Return the [x, y] coordinate for the center point of the cell that contains the specified text.  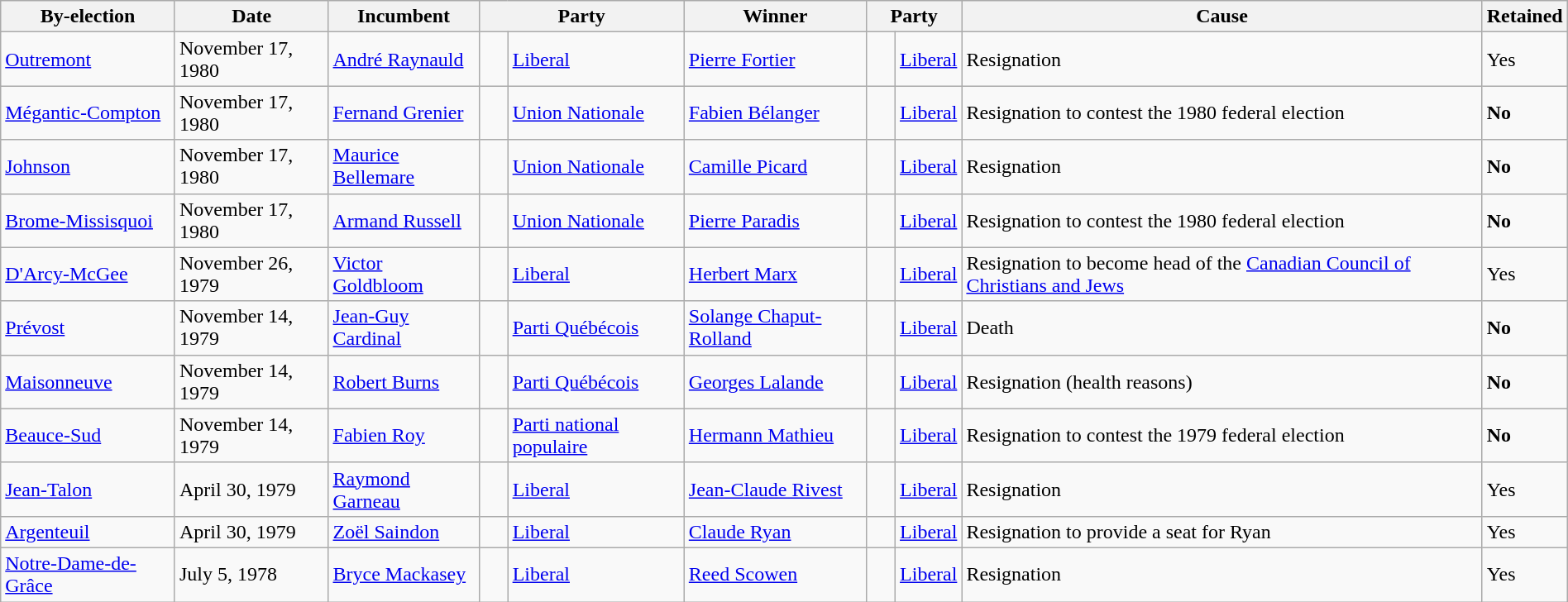
Pierre Fortier [775, 60]
Date [251, 17]
November 26, 1979 [251, 275]
Bryce Mackasey [404, 574]
Herbert Marx [775, 275]
Jean-Claude Rivest [775, 490]
Fernand Grenier [404, 112]
Maurice Bellemare [404, 167]
Beauce-Sud [88, 435]
Robert Burns [404, 382]
Maisonneuve [88, 382]
Reed Scowen [775, 574]
Mégantic-Compton [88, 112]
July 5, 1978 [251, 574]
D'Arcy-McGee [88, 275]
Georges Lalande [775, 382]
Raymond Garneau [404, 490]
Pierre Paradis [775, 220]
Claude Ryan [775, 532]
Resignation to contest the 1979 federal election [1222, 435]
Resignation to provide a seat for Ryan [1222, 532]
Fabien Bélanger [775, 112]
Zoël Saindon [404, 532]
Argenteuil [88, 532]
Armand Russell [404, 220]
Cause [1222, 17]
Johnson [88, 167]
Jean-Guy Cardinal [404, 327]
Fabien Roy [404, 435]
André Raynauld [404, 60]
Prévost [88, 327]
Resignation to become head of the Canadian Council of Christians and Jews [1222, 275]
Retained [1525, 17]
Hermann Mathieu [775, 435]
Winner [775, 17]
Incumbent [404, 17]
Victor Goldbloom [404, 275]
Parti national populaire [595, 435]
Notre-Dame-de-Grâce [88, 574]
Camille Picard [775, 167]
Outremont [88, 60]
Resignation (health reasons) [1222, 382]
By-election [88, 17]
Solange Chaput-Rolland [775, 327]
Death [1222, 327]
Jean-Talon [88, 490]
Brome-Missisquoi [88, 220]
